Find where the given text appears and provide that cell's center as (X, Y) coordinate. 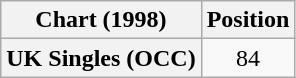
Position (248, 20)
UK Singles (OCC) (101, 58)
Chart (1998) (101, 20)
84 (248, 58)
